Return the (x, y) coordinate for the center point of the cell that contains the specified text.  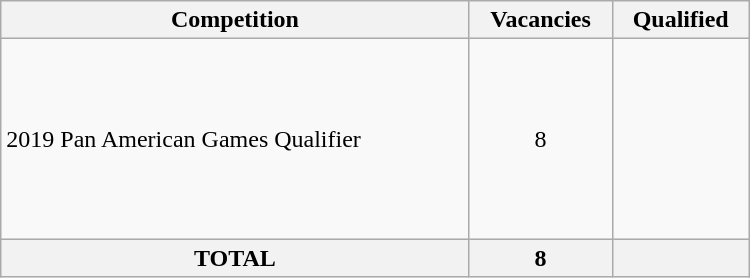
2019 Pan American Games Qualifier (235, 139)
TOTAL (235, 258)
Vacancies (540, 20)
Qualified (680, 20)
Competition (235, 20)
